Provide the [x, y] coordinate of the cell's center where the given text is located.  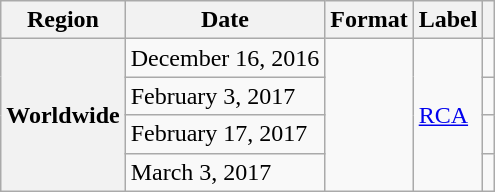
March 3, 2017 [225, 172]
Worldwide [63, 115]
Label [448, 20]
February 3, 2017 [225, 96]
February 17, 2017 [225, 134]
RCA [448, 115]
Region [63, 20]
December 16, 2016 [225, 58]
Format [369, 20]
Date [225, 20]
